Detect which cell encompasses the target text, then output its [X, Y] center coordinate. 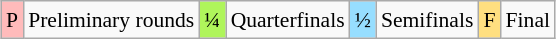
Final [528, 20]
P [12, 20]
Semifinals [427, 20]
¼ [212, 20]
½ [363, 20]
Preliminary rounds [111, 20]
F [489, 20]
Quarterfinals [288, 20]
